Output the (x, y) coordinate of the center of the cell containing the given text.  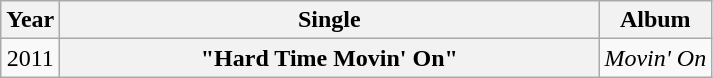
Movin' On (656, 58)
2011 (30, 58)
Single (330, 20)
Year (30, 20)
"Hard Time Movin' On" (330, 58)
Album (656, 20)
